Detect which cell encompasses the target text, then output its [X, Y] center coordinate. 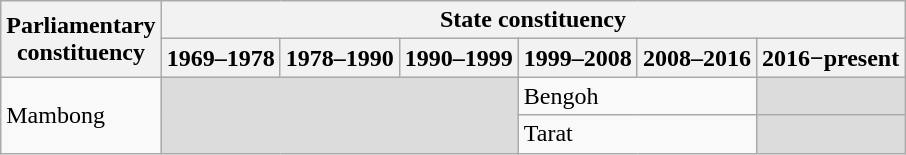
1978–1990 [340, 58]
1999–2008 [578, 58]
State constituency [533, 20]
Tarat [637, 134]
1990–1999 [458, 58]
1969–1978 [220, 58]
Parliamentaryconstituency [81, 39]
Mambong [81, 115]
2016−present [830, 58]
2008–2016 [696, 58]
Bengoh [637, 96]
